Identify which cell holds the provided text, then report its (x, y) central coordinate. 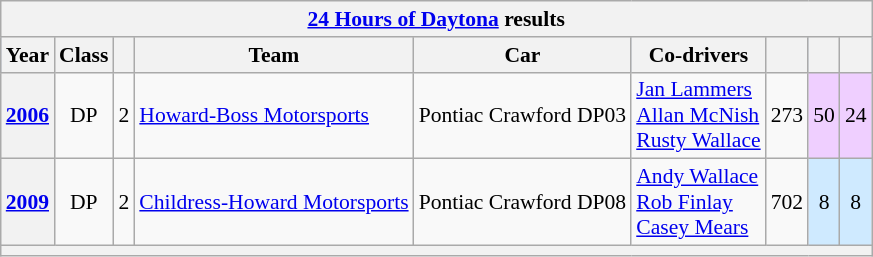
Co-drivers (698, 55)
Car (523, 55)
Pontiac Crawford DP08 (523, 202)
273 (788, 116)
2006 (28, 116)
Team (274, 55)
Jan LammersAllan McNishRusty Wallace (698, 116)
24 (856, 116)
50 (824, 116)
Class (84, 55)
Andy WallaceRob FinlayCasey Mears (698, 202)
Childress-Howard Motorsports (274, 202)
2009 (28, 202)
Pontiac Crawford DP03 (523, 116)
Year (28, 55)
702 (788, 202)
Howard-Boss Motorsports (274, 116)
24 Hours of Daytona results (436, 19)
